Return [X, Y] of the center of cell containing provided text 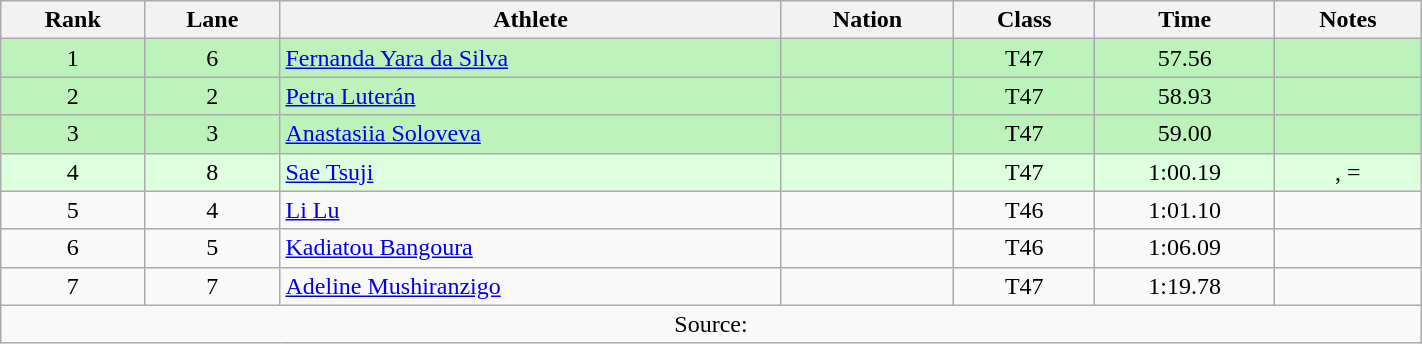
Kadiatou Bangoura [530, 248]
8 [212, 172]
Rank [73, 20]
Time [1185, 20]
1:00.19 [1185, 172]
Sae Tsuji [530, 172]
57.56 [1185, 58]
1:19.78 [1185, 286]
Lane [212, 20]
59.00 [1185, 134]
Adeline Mushiranzigo [530, 286]
58.93 [1185, 96]
Notes [1348, 20]
Nation [867, 20]
1 [73, 58]
Source: [711, 324]
1:01.10 [1185, 210]
Anastasiia Soloveva [530, 134]
Petra Luterán [530, 96]
1:06.09 [1185, 248]
Class [1024, 20]
Fernanda Yara da Silva [530, 58]
Athlete [530, 20]
, = [1348, 172]
Li Lu [530, 210]
